Find where the given text appears and provide that cell's center as [X, Y] coordinate. 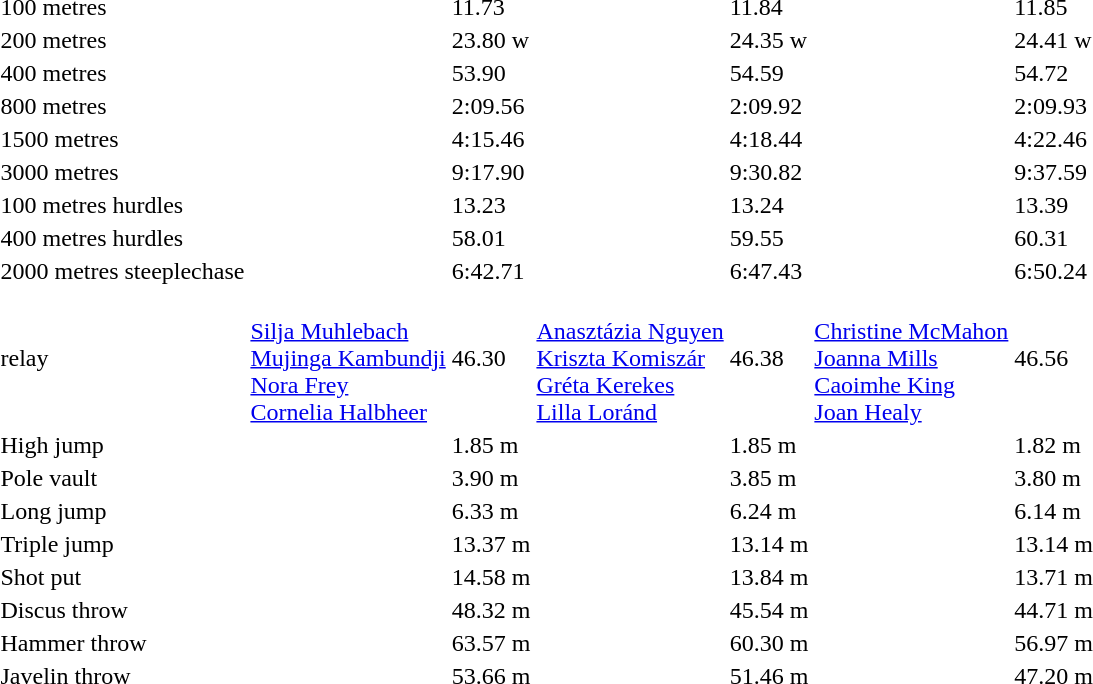
63.57 m [491, 643]
24.35 w [769, 40]
9:17.90 [491, 172]
3.90 m [491, 478]
13.37 m [491, 544]
13.23 [491, 205]
Christine McMahonJoanna MillsCaoimhe KingJoan Healy [912, 358]
48.32 m [491, 610]
60.30 m [769, 643]
13.84 m [769, 577]
Silja MuhlebachMujinga KambundjiNora FreyCornelia Halbheer [348, 358]
14.58 m [491, 577]
46.38 [769, 358]
4:15.46 [491, 139]
6:42.71 [491, 271]
23.80 w [491, 40]
13.14 m [769, 544]
3.85 m [769, 478]
4:18.44 [769, 139]
2:09.56 [491, 106]
2:09.92 [769, 106]
6:47.43 [769, 271]
45.54 m [769, 610]
54.59 [769, 73]
6.33 m [491, 511]
58.01 [491, 238]
Anasztázia NguyenKriszta KomiszárGréta KerekesLilla Loránd [630, 358]
53.90 [491, 73]
13.24 [769, 205]
46.30 [491, 358]
9:30.82 [769, 172]
59.55 [769, 238]
6.24 m [769, 511]
